From the cell containing the given text, extract its center point as (X, Y) coordinate. 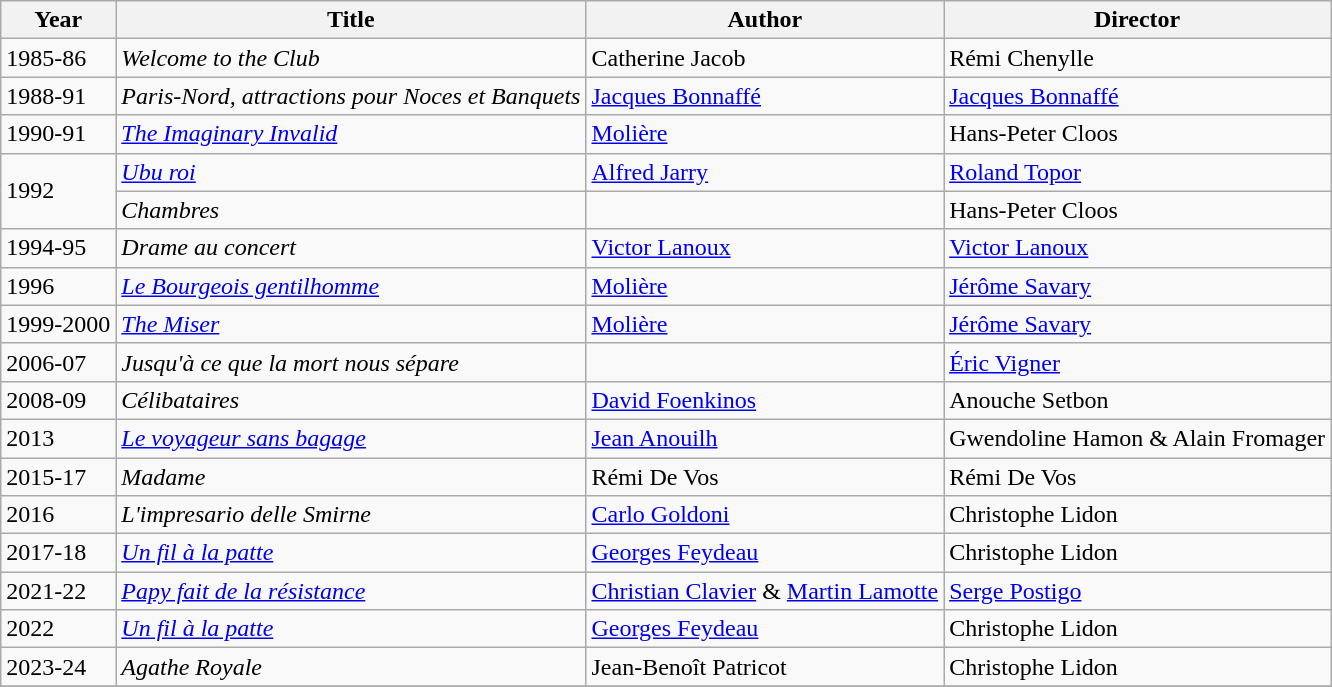
The Imaginary Invalid (351, 134)
2015-17 (58, 477)
Year (58, 20)
Jusqu'à ce que la mort nous sépare (351, 362)
1992 (58, 191)
2016 (58, 515)
2008-09 (58, 400)
Papy fait de la résistance (351, 591)
Title (351, 20)
Christian Clavier & Martin Lamotte (765, 591)
2021-22 (58, 591)
L'impresario delle Smirne (351, 515)
1994-95 (58, 248)
Serge Postigo (1138, 591)
Célibataires (351, 400)
David Foenkinos (765, 400)
Jean Anouilh (765, 438)
1988-91 (58, 96)
Drame au concert (351, 248)
Madame (351, 477)
Rémi Chenylle (1138, 58)
Author (765, 20)
Jean-Benoît Patricot (765, 667)
Director (1138, 20)
1990-91 (58, 134)
Anouche Setbon (1138, 400)
Le voyageur sans bagage (351, 438)
Roland Topor (1138, 172)
1996 (58, 286)
Agathe Royale (351, 667)
1985-86 (58, 58)
2023-24 (58, 667)
1999-2000 (58, 324)
The Miser (351, 324)
2006-07 (58, 362)
2017-18 (58, 553)
Paris-Nord, attractions pour Noces et Banquets (351, 96)
Éric Vigner (1138, 362)
Gwendoline Hamon & Alain Fromager (1138, 438)
2022 (58, 629)
2013 (58, 438)
Alfred Jarry (765, 172)
Welcome to the Club (351, 58)
Catherine Jacob (765, 58)
Le Bourgeois gentilhomme (351, 286)
Ubu roi (351, 172)
Chambres (351, 210)
Carlo Goldoni (765, 515)
